Detect which cell encompasses the target text, then output its [x, y] center coordinate. 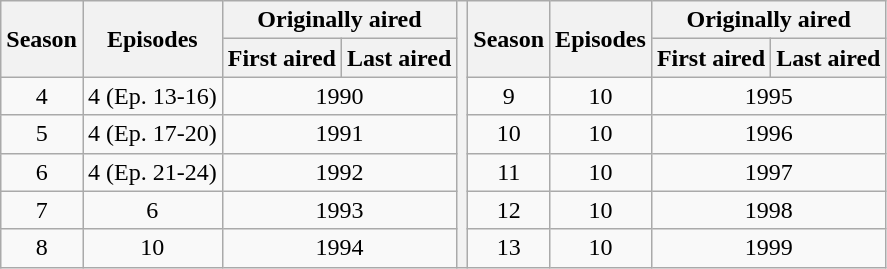
1994 [340, 248]
11 [509, 172]
8 [42, 248]
1991 [340, 134]
1996 [768, 134]
1992 [340, 172]
4 (Ep. 17-20) [152, 134]
1997 [768, 172]
5 [42, 134]
1990 [340, 96]
13 [509, 248]
4 [42, 96]
1995 [768, 96]
4 (Ep. 13-16) [152, 96]
7 [42, 210]
1998 [768, 210]
9 [509, 96]
1993 [340, 210]
4 (Ep. 21-24) [152, 172]
1999 [768, 248]
12 [509, 210]
